Capture the cell that displays the provided text and extract its [X, Y] central coordinate. 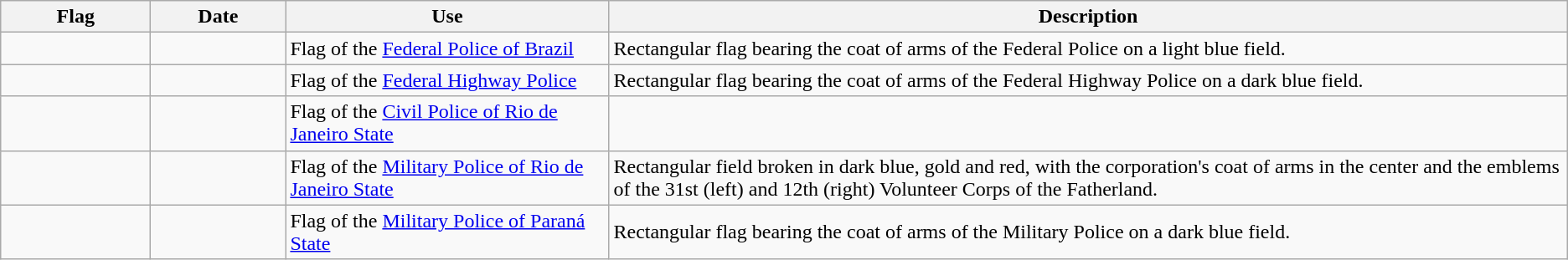
Rectangular flag bearing the coat of arms of the Federal Highway Police on a dark blue field. [1088, 80]
Use [447, 17]
Flag of the Civil Police of Rio de Janeiro State [447, 124]
Rectangular flag bearing the coat of arms of the Federal Police on a light blue field. [1088, 48]
Flag [75, 17]
Description [1088, 17]
Date [218, 17]
Flag of the Military Police of Rio de Janeiro State [447, 177]
Flag of the Federal Police of Brazil [447, 48]
Flag of the Military Police of Paraná State [447, 232]
Flag of the Federal Highway Police [447, 80]
Rectangular flag bearing the coat of arms of the Military Police on a dark blue field. [1088, 232]
